Scan for the cell matching the given text and deliver its (x, y) coordinate at center. 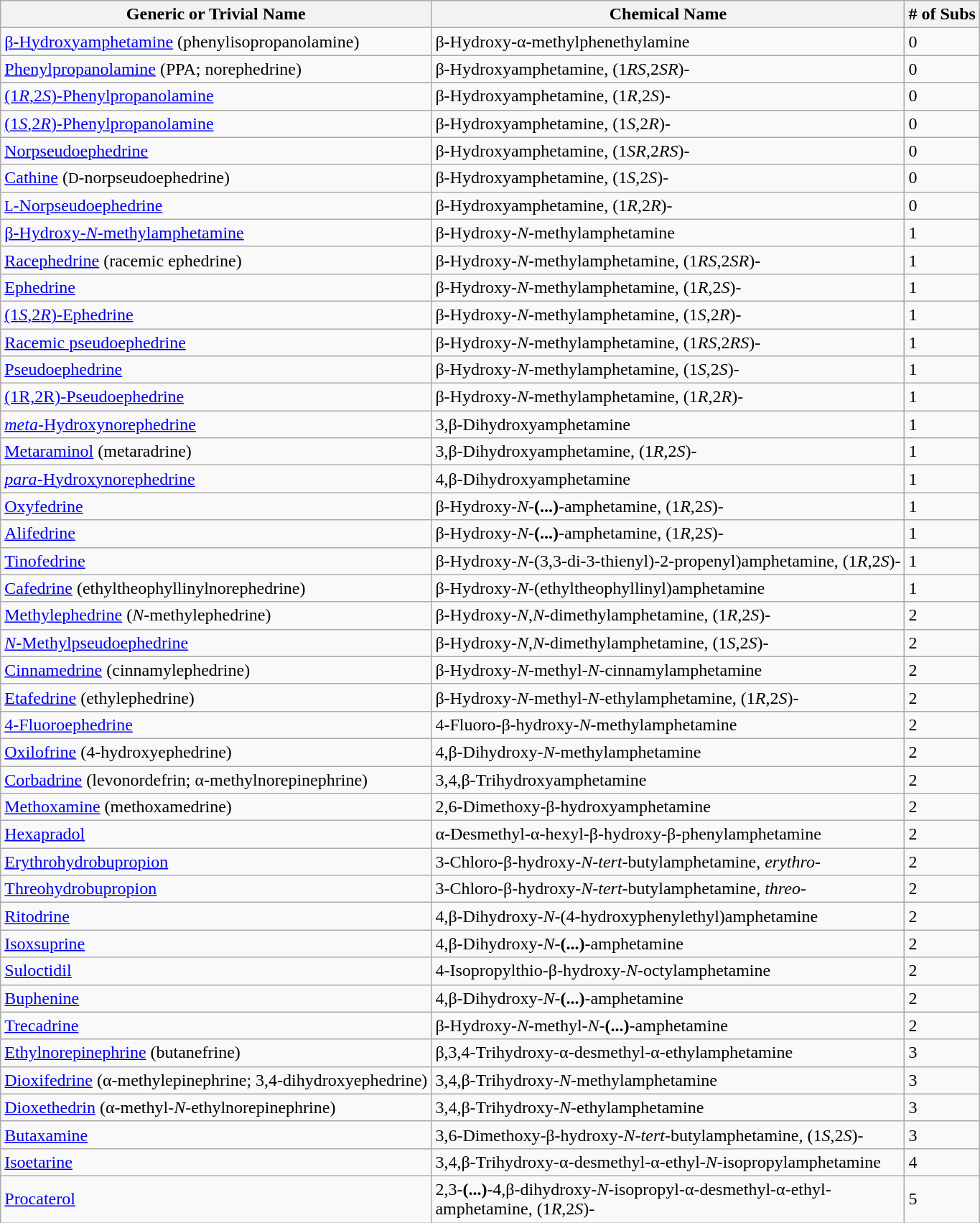
2,3-(...)-4,β-dihydroxy-N-isopropyl-α-desmethyl-α-ethyl-amphetamine, (1R,2S)- (668, 1199)
Dioxifedrine (α-methylepinephrine; 3,4-dihydroxyephedrine) (216, 1080)
Alifedrine (216, 534)
Butaxamine (216, 1135)
Etafedrine (ethylephedrine) (216, 697)
# of Subs (942, 14)
β-Hydroxyamphetamine (phenylisopropanolamine) (216, 42)
3-Chloro-β-hydroxy-N-tert-butylamphetamine, threo- (668, 889)
Buphenine (216, 998)
β-Hydroxy-N-methylamphetamine, (1R,2R)- (668, 397)
3,β-Dihydroxyamphetamine, (1R,2S)- (668, 452)
β-Hydroxy-N,N-dimethylamphetamine, (1R,2S)- (668, 615)
Metaraminol (metaradrine) (216, 452)
4,β-Dihydroxyamphetamine (668, 479)
Racemic pseudoephedrine (216, 343)
3,6-Dimethoxy-β-hydroxy-N-tert-butylamphetamine, (1S,2S)- (668, 1135)
(1S,2R)-Phenylpropanolamine (216, 124)
Generic or Trivial Name (216, 14)
5 (942, 1199)
β-Hydroxy-N-methylamphetamine, (1RS,2RS)- (668, 343)
β-Hydroxyamphetamine, (1R,2S)- (668, 96)
β-Hydroxy-N,N-dimethylamphetamine, (1S,2S)- (668, 643)
Dioxethedrin (α-methyl-N-ethylnorepinephrine) (216, 1107)
(1R,2R)-Pseudoephedrine (216, 397)
3,4,β-Trihydroxy-α-desmethyl-α-ethyl-N-isopropylamphetamine (668, 1162)
Phenylpropanolamine (PPA; norephedrine) (216, 69)
3,4,β-Trihydroxy-N-methylamphetamine (668, 1080)
Cinnamedrine (cinnamylephedrine) (216, 670)
4,β-Dihydroxy-N-methylamphetamine (668, 752)
2,6-Dimethoxy-β-hydroxyamphetamine (668, 807)
3,β-Dihydroxyamphetamine (668, 424)
Isoxsuprine (216, 944)
β-Hydroxy-N-methylamphetamine, (1RS,2SR)- (668, 260)
Cathine (D-norpseudoephedrine) (216, 178)
β-Hydroxy-N-(3,3-di-3-thienyl)-2-propenyl)amphetamine, (1R,2S)- (668, 561)
4 (942, 1162)
(1R,2S)-Phenylpropanolamine (216, 96)
β-Hydroxyamphetamine, (1R,2R)- (668, 205)
3-Chloro-β-hydroxy-N-tert-butylamphetamine, erythro- (668, 862)
Methoxamine (methoxamedrine) (216, 807)
β-Hydroxy-N-methylamphetamine, (1S,2S)- (668, 370)
β-Hydroxy-N-methyl-N-ethylamphetamine, (1R,2S)- (668, 697)
β-Hydroxyamphetamine, (1RS,2SR)- (668, 69)
Tinofedrine (216, 561)
Hexapradol (216, 834)
Methylephedrine (N-methylephedrine) (216, 615)
L-Norpseudoephedrine (216, 205)
β-Hydroxy-N-(ethyltheophyllinyl)amphetamine (668, 588)
Threohydrobupropion (216, 889)
Procaterol (216, 1199)
Oxyfedrine (216, 506)
Trecadrine (216, 1026)
Racephedrine (racemic ephedrine) (216, 260)
β-Hydroxy-N-methyl-N-(...)-amphetamine (668, 1026)
α-Desmethyl-α-hexyl-β-hydroxy-β-phenylamphetamine (668, 834)
(1S,2R)-Ephedrine (216, 315)
Chemical Name (668, 14)
Ephedrine (216, 287)
3,4,β-Trihydroxyamphetamine (668, 779)
Norpseudoephedrine (216, 151)
Oxilofrine (4-hydroxyephedrine) (216, 752)
β-Hydroxyamphetamine, (1SR,2RS)- (668, 151)
β-Hydroxy-N-methylamphetamine, (1S,2R)- (668, 315)
Erythrohydrobupropion (216, 862)
Suloctidil (216, 971)
3,4,β-Trihydroxy-N-ethylamphetamine (668, 1107)
4-Fluoro-β-hydroxy-N-methylamphetamine (668, 725)
β-Hydroxy-N-methylamphetamine, (1R,2S)- (668, 287)
Corbadrine (levonordefrin; α-methylnorepinephrine) (216, 779)
4,β-Dihydroxy-N-(4-hydroxyphenylethyl)amphetamine (668, 916)
β-Hydroxy-N-methyl-N-cinnamylamphetamine (668, 670)
4-Isopropylthio-β-hydroxy-N-octylamphetamine (668, 971)
meta-Hydroxynorephedrine (216, 424)
4-Fluoroephedrine (216, 725)
β-Hydroxy-α-methylphenethylamine (668, 42)
para-Hydroxynorephedrine (216, 479)
β-Hydroxyamphetamine, (1S,2R)- (668, 124)
N-Methylpseudoephedrine (216, 643)
Ritodrine (216, 916)
β-Hydroxyamphetamine, (1S,2S)- (668, 178)
β,3,4-Trihydroxy-α-desmethyl-α-ethylamphetamine (668, 1053)
Cafedrine (ethyltheophyllinylnorephedrine) (216, 588)
Pseudoephedrine (216, 370)
Ethylnorepinephrine (butanefrine) (216, 1053)
Isoetarine (216, 1162)
